Return the (X, Y) coordinate for the center point of the cell that contains the specified text.  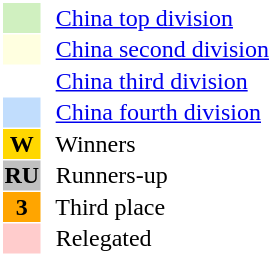
China third division (156, 81)
Runners-up (156, 175)
3 (22, 207)
Third place (156, 207)
Relegated (156, 239)
RU (22, 175)
W (22, 144)
Winners (156, 144)
China top division (156, 18)
China fourth division (156, 113)
China second division (156, 49)
